Return (x, y) of the center of cell containing provided text 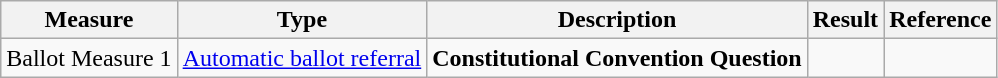
Type (302, 20)
Description (617, 20)
Measure (89, 20)
Automatic ballot referral (302, 58)
Constitutional Convention Question (617, 58)
Ballot Measure 1 (89, 58)
Result (845, 20)
Reference (940, 20)
